Capture the cell that displays the provided text and extract its (x, y) central coordinate. 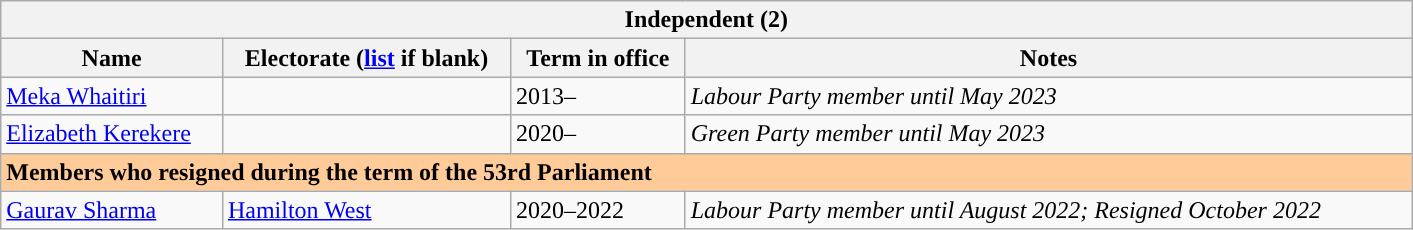
Members who resigned during the term of the 53rd Parliament (706, 172)
Gaurav Sharma (112, 210)
2013– (598, 96)
Electorate (list if blank) (366, 58)
Hamilton West (366, 210)
Name (112, 58)
2020– (598, 134)
Term in office (598, 58)
Notes (1048, 58)
Labour Party member until May 2023 (1048, 96)
2020–2022 (598, 210)
Green Party member until May 2023 (1048, 134)
Meka Whaitiri (112, 96)
Labour Party member until August 2022; Resigned October 2022 (1048, 210)
Elizabeth Kerekere (112, 134)
Independent (2) (706, 20)
